Search for the cell housing the specified text and yield its [x, y] center coordinate. 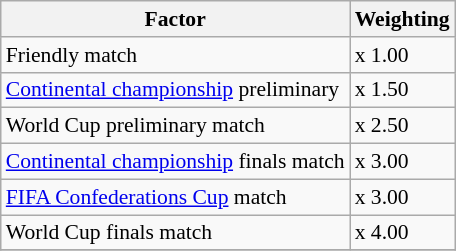
x 1.00 [402, 55]
x 4.00 [402, 233]
Continental championship preliminary [176, 90]
x 2.50 [402, 126]
World Cup finals match [176, 233]
Friendly match [176, 55]
Weighting [402, 19]
FIFA Confederations Cup match [176, 197]
Continental championship finals match [176, 162]
Factor [176, 19]
x 1.50 [402, 90]
World Cup preliminary match [176, 126]
